Determine the [x, y] coordinate at the center of the cell enclosing the given text.  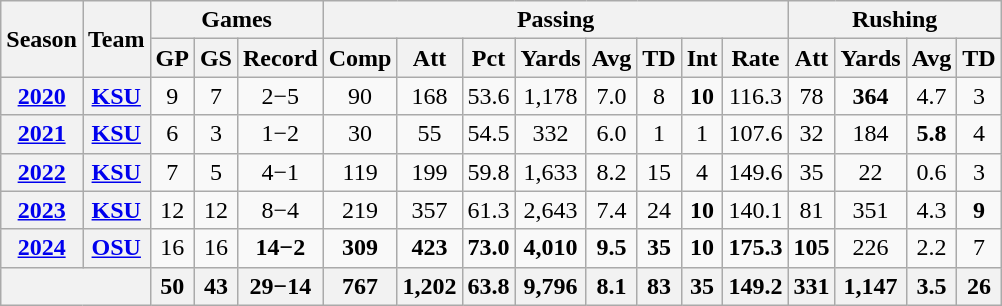
8 [659, 96]
GP [172, 58]
0.6 [932, 172]
119 [360, 172]
423 [430, 248]
Rushing [894, 20]
4.3 [932, 210]
351 [870, 210]
Games [236, 20]
2020 [42, 96]
149.2 [756, 286]
1,633 [550, 172]
116.3 [756, 96]
Team [116, 39]
OSU [116, 248]
26 [979, 286]
175.3 [756, 248]
GS [216, 58]
73.0 [488, 248]
6 [172, 134]
Pct [488, 58]
7.4 [612, 210]
357 [430, 210]
61.3 [488, 210]
55 [430, 134]
184 [870, 134]
24 [659, 210]
59.8 [488, 172]
50 [172, 286]
1,178 [550, 96]
4−1 [280, 172]
Record [280, 58]
81 [812, 210]
14−2 [280, 248]
149.6 [756, 172]
105 [812, 248]
Comp [360, 58]
2023 [42, 210]
29−14 [280, 286]
9.5 [612, 248]
140.1 [756, 210]
3.5 [932, 286]
54.5 [488, 134]
6.0 [612, 134]
8.2 [612, 172]
4,010 [550, 248]
43 [216, 286]
9,796 [550, 286]
Season [42, 39]
2021 [42, 134]
5 [216, 172]
30 [360, 134]
83 [659, 286]
107.6 [756, 134]
15 [659, 172]
331 [812, 286]
22 [870, 172]
309 [360, 248]
7.0 [612, 96]
Int [702, 58]
168 [430, 96]
53.6 [488, 96]
78 [812, 96]
364 [870, 96]
Passing [556, 20]
5.8 [932, 134]
2−5 [280, 96]
63.8 [488, 286]
1−2 [280, 134]
199 [430, 172]
2022 [42, 172]
767 [360, 286]
2024 [42, 248]
226 [870, 248]
Rate [756, 58]
1,147 [870, 286]
2,643 [550, 210]
1,202 [430, 286]
2.2 [932, 248]
4.7 [932, 96]
219 [360, 210]
90 [360, 96]
8−4 [280, 210]
8.1 [612, 286]
32 [812, 134]
332 [550, 134]
